Identify which cell holds the provided text, then report its [x, y] central coordinate. 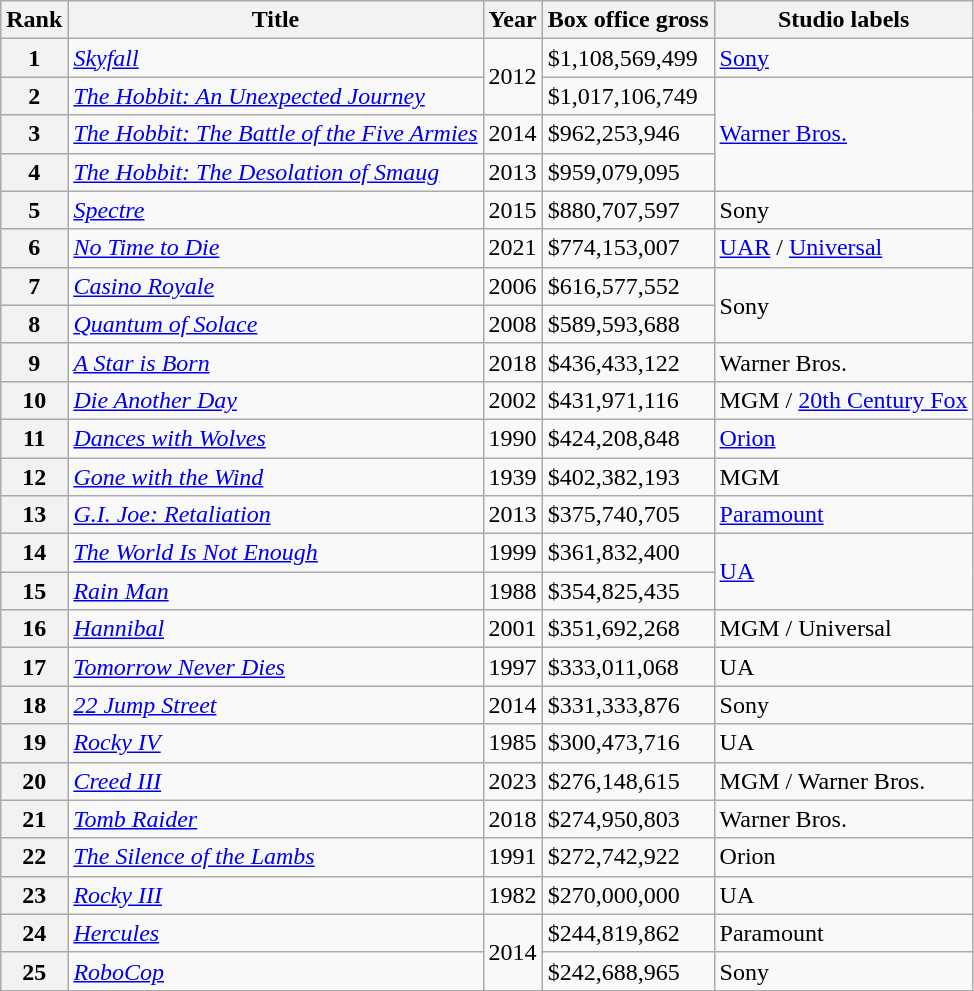
1991 [512, 857]
Rank [34, 20]
Rocky IV [276, 743]
14 [34, 553]
RoboCop [276, 971]
MGM / Warner Bros. [844, 781]
10 [34, 400]
22 Jump Street [276, 705]
3 [34, 134]
2001 [512, 629]
8 [34, 324]
$431,971,116 [628, 400]
2002 [512, 400]
1997 [512, 667]
Year [512, 20]
20 [34, 781]
$589,593,688 [628, 324]
The Hobbit: The Desolation of Smaug [276, 172]
Tomb Raider [276, 819]
MGM / 20th Century Fox [844, 400]
19 [34, 743]
$402,382,193 [628, 477]
2006 [512, 286]
Rocky III [276, 895]
The Hobbit: An Unexpected Journey [276, 96]
1990 [512, 438]
$616,577,552 [628, 286]
G.I. Joe: Retaliation [276, 515]
$424,208,848 [628, 438]
15 [34, 591]
11 [34, 438]
$774,153,007 [628, 248]
Hercules [276, 933]
13 [34, 515]
Die Another Day [276, 400]
16 [34, 629]
Box office gross [628, 20]
7 [34, 286]
12 [34, 477]
Hannibal [276, 629]
$270,000,000 [628, 895]
$274,950,803 [628, 819]
2008 [512, 324]
$331,333,876 [628, 705]
2 [34, 96]
Skyfall [276, 58]
Quantum of Solace [276, 324]
$436,433,122 [628, 362]
1988 [512, 591]
1982 [512, 895]
5 [34, 210]
4 [34, 172]
UAR / Universal [844, 248]
No Time to Die [276, 248]
1985 [512, 743]
The Silence of the Lambs [276, 857]
Tomorrow Never Dies [276, 667]
Casino Royale [276, 286]
Rain Man [276, 591]
6 [34, 248]
9 [34, 362]
$333,011,068 [628, 667]
MGM [844, 477]
Studio labels [844, 20]
Dances with Wolves [276, 438]
Gone with the Wind [276, 477]
17 [34, 667]
$962,253,946 [628, 134]
$244,819,862 [628, 933]
A Star is Born [276, 362]
$959,079,095 [628, 172]
$300,473,716 [628, 743]
$351,692,268 [628, 629]
23 [34, 895]
2023 [512, 781]
25 [34, 971]
1 [34, 58]
Title [276, 20]
2012 [512, 77]
The Hobbit: The Battle of the Five Armies [276, 134]
1939 [512, 477]
$272,742,922 [628, 857]
$1,017,106,749 [628, 96]
The World Is Not Enough [276, 553]
$276,148,615 [628, 781]
MGM / Universal [844, 629]
Creed III [276, 781]
$880,707,597 [628, 210]
24 [34, 933]
$354,825,435 [628, 591]
$361,832,400 [628, 553]
18 [34, 705]
21 [34, 819]
2021 [512, 248]
22 [34, 857]
$1,108,569,499 [628, 58]
2015 [512, 210]
1999 [512, 553]
$375,740,705 [628, 515]
$242,688,965 [628, 971]
Spectre [276, 210]
